Pinpoint the cell where the given text exists, returning its (x, y) midpoint coordinate. 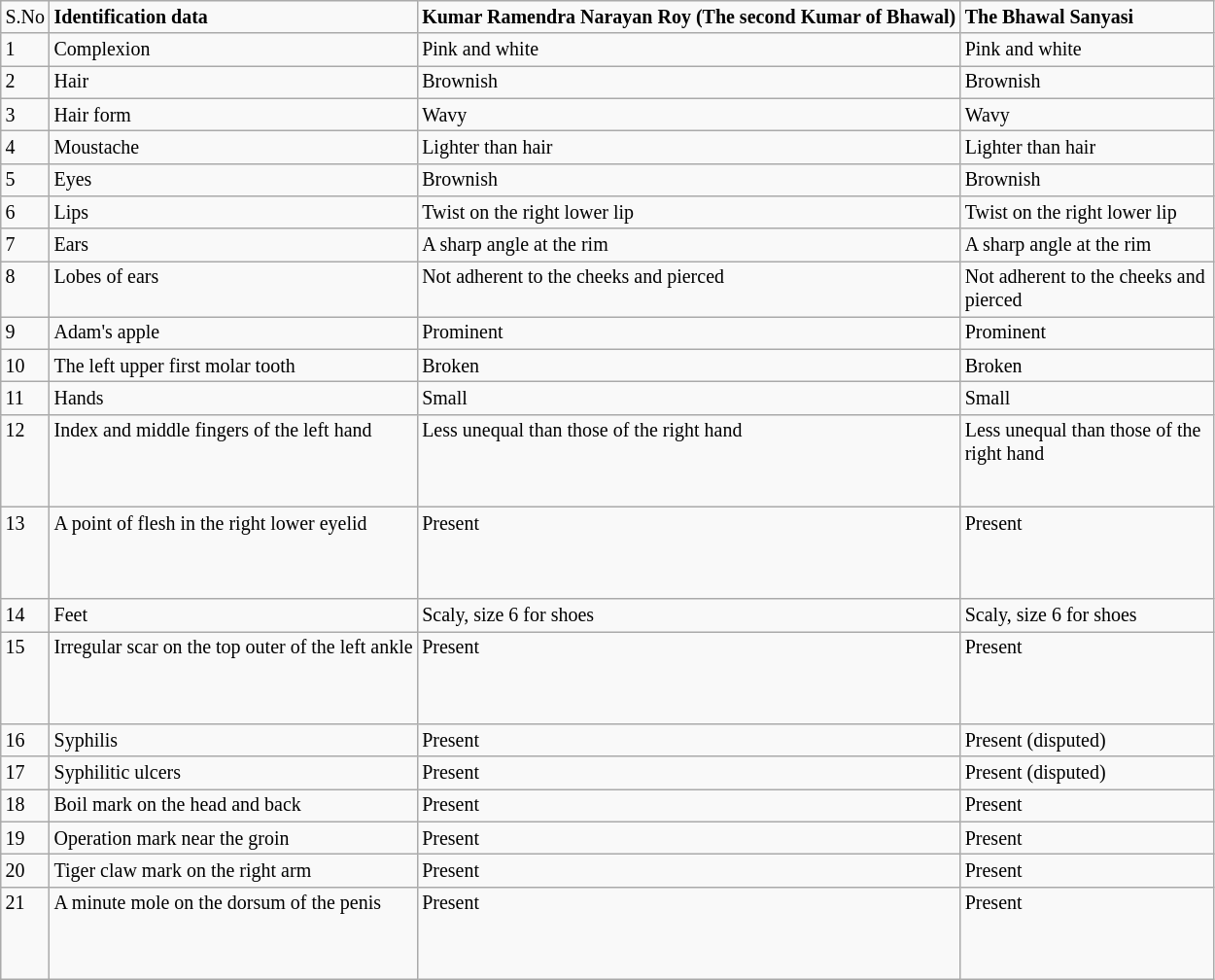
Hair (233, 82)
S.No (25, 17)
Syphilitic ulcers (233, 772)
18 (25, 805)
Moustache (233, 148)
1 (25, 49)
21 (25, 933)
2 (25, 82)
11 (25, 399)
13 (25, 552)
Ears (233, 245)
Operation mark near the groin (233, 838)
6 (25, 212)
Tiger claw mark on the right arm (233, 871)
A minute mole on the dorsum of the penis (233, 933)
5 (25, 179)
Eyes (233, 179)
20 (25, 871)
Index and middle fingers of the left hand (233, 461)
Lips (233, 212)
Kumar Ramendra Narayan Roy (The second Kumar of Bhawal) (688, 17)
4 (25, 148)
Boil mark on the head and back (233, 805)
Complexion (233, 49)
15 (25, 679)
7 (25, 245)
9 (25, 332)
Hands (233, 399)
Hair form (233, 115)
10 (25, 366)
17 (25, 772)
Irregular scar on the top outer of the left ankle (233, 679)
16 (25, 741)
8 (25, 288)
Lobes of ears (233, 288)
The left upper first molar tooth (233, 366)
A point of flesh in the right lower eyelid (233, 552)
12 (25, 461)
Feet (233, 614)
Adam's apple (233, 332)
Syphilis (233, 741)
14 (25, 614)
Identification data (233, 17)
The Bhawal Sanyasi (1087, 17)
19 (25, 838)
3 (25, 115)
